Find where the given text appears and provide that cell's center as [X, Y] coordinate. 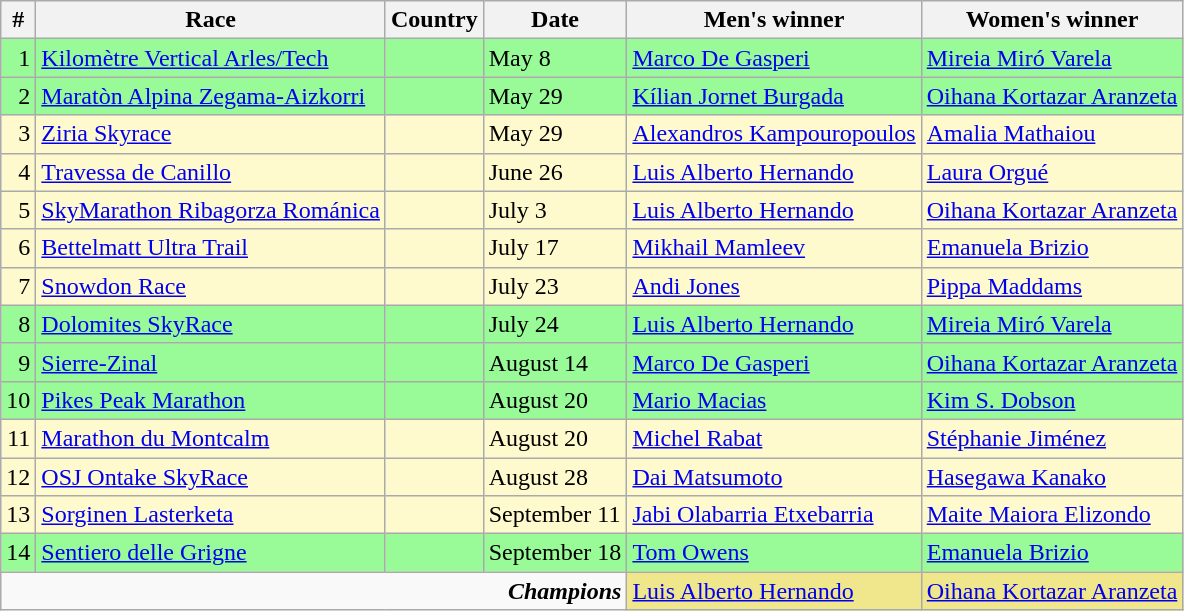
August 14 [555, 362]
13 [18, 515]
Sentiero delle Grigne [211, 553]
9 [18, 362]
July 17 [555, 248]
Mikhail Mamleev [774, 248]
Dolomites SkyRace [211, 324]
1 [18, 58]
Bettelmatt Ultra Trail [211, 248]
July 24 [555, 324]
Dai Matsumoto [774, 477]
8 [18, 324]
Country [434, 20]
Race [211, 20]
Kílian Jornet Burgada [774, 96]
Mario Macias [774, 400]
3 [18, 134]
Maratòn Alpina Zegama-Aizkorri [211, 96]
10 [18, 400]
Pikes Peak Marathon [211, 400]
Sorginen Lasterketa [211, 515]
14 [18, 553]
July 3 [555, 210]
Maite Maiora Elizondo [1052, 515]
Sierre-Zinal [211, 362]
12 [18, 477]
Date [555, 20]
2 [18, 96]
6 [18, 248]
Hasegawa Kanako [1052, 477]
Snowdon Race [211, 286]
7 [18, 286]
July 23 [555, 286]
Ziria Skyrace [211, 134]
OSJ Ontake SkyRace [211, 477]
Marathon du Montcalm [211, 438]
Men's winner [774, 20]
11 [18, 438]
SkyMarathon Ribagorza Románica [211, 210]
Michel Rabat [774, 438]
May 8 [555, 58]
Pippa Maddams [1052, 286]
Travessa de Canillo [211, 172]
September 18 [555, 553]
Kim S. Dobson [1052, 400]
Jabi Olabarria Etxebarria [774, 515]
August 28 [555, 477]
June 26 [555, 172]
Alexandros Kampouropoulos [774, 134]
Champions [314, 591]
# [18, 20]
Andi Jones [774, 286]
September 11 [555, 515]
Kilomètre Vertical Arles/Tech [211, 58]
4 [18, 172]
Tom Owens [774, 553]
5 [18, 210]
Women's winner [1052, 20]
Stéphanie Jiménez [1052, 438]
Amalia Mathaiou [1052, 134]
Laura Orgué [1052, 172]
